Output the (X, Y) coordinate of the center of the cell containing the given text.  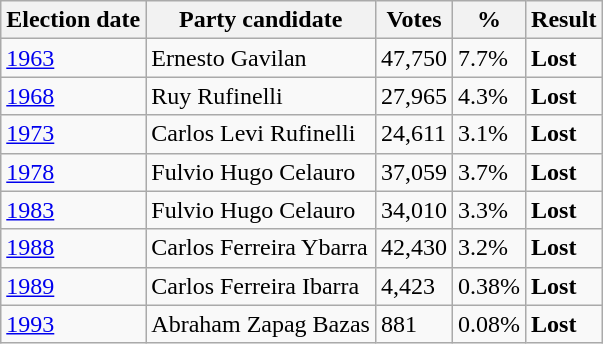
Carlos Ferreira Ibarra (261, 286)
4,423 (414, 286)
24,611 (414, 134)
Result (564, 20)
Election date (74, 20)
1978 (74, 172)
1973 (74, 134)
Carlos Levi Rufinelli (261, 134)
1968 (74, 96)
0.38% (490, 286)
3.7% (490, 172)
% (490, 20)
881 (414, 324)
1993 (74, 324)
1983 (74, 210)
47,750 (414, 58)
3.2% (490, 248)
42,430 (414, 248)
3.3% (490, 210)
27,965 (414, 96)
Abraham Zapag Bazas (261, 324)
1963 (74, 58)
Ernesto Gavilan (261, 58)
1989 (74, 286)
34,010 (414, 210)
Carlos Ferreira Ybarra (261, 248)
4.3% (490, 96)
Ruy Rufinelli (261, 96)
0.08% (490, 324)
37,059 (414, 172)
7.7% (490, 58)
Party candidate (261, 20)
3.1% (490, 134)
1988 (74, 248)
Votes (414, 20)
